Determine the [X, Y] coordinate at the center of the cell enclosing the given text.  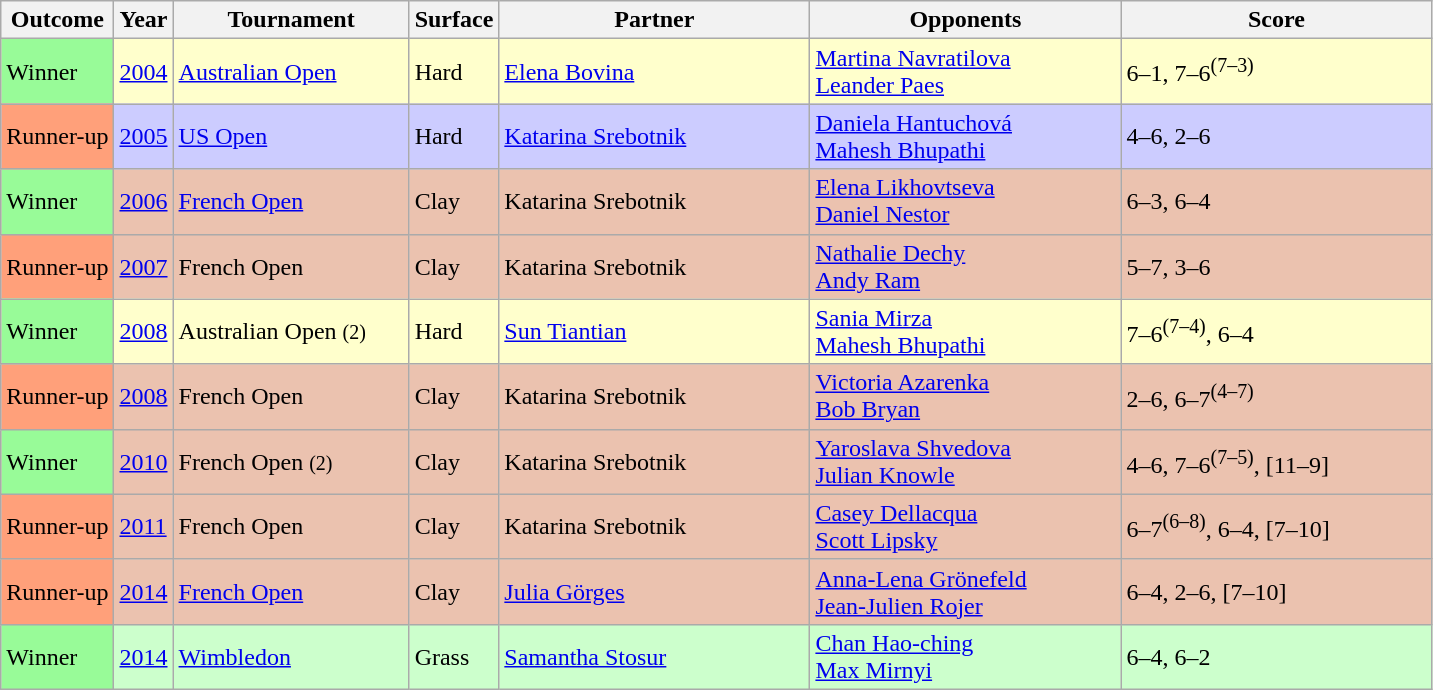
Surface [454, 20]
4–6, 7–6(7–5), [11–9] [1276, 462]
Australian Open (2) [291, 332]
Chan Hao-ching Max Mirnyi [966, 656]
Victoria Azarenka Bob Bryan [966, 396]
Elena Bovina [654, 72]
5–7, 3–6 [1276, 266]
Elena Likhovtseva Daniel Nestor [966, 202]
Daniela Hantuchová Mahesh Bhupathi [966, 136]
Year [144, 20]
6–3, 6–4 [1276, 202]
2004 [144, 72]
Samantha Stosur [654, 656]
2–6, 6–7(4–7) [1276, 396]
Opponents [966, 20]
Wimbledon [291, 656]
6–1, 7–6(7–3) [1276, 72]
Yaroslava Shvedova Julian Knowle [966, 462]
4–6, 2–6 [1276, 136]
Sania Mirza Mahesh Bhupathi [966, 332]
Casey Dellacqua Scott Lipsky [966, 526]
Outcome [58, 20]
Tournament [291, 20]
2011 [144, 526]
Nathalie Dechy Andy Ram [966, 266]
2010 [144, 462]
Partner [654, 20]
Martina Navratilova Leander Paes [966, 72]
6–4, 6–2 [1276, 656]
Australian Open [291, 72]
6–4, 2–6, [7–10] [1276, 592]
Anna-Lena Grönefeld Jean-Julien Rojer [966, 592]
2007 [144, 266]
US Open [291, 136]
Sun Tiantian [654, 332]
Score [1276, 20]
7–6(7–4), 6–4 [1276, 332]
French Open (2) [291, 462]
2006 [144, 202]
6–7(6–8), 6–4, [7–10] [1276, 526]
Julia Görges [654, 592]
2005 [144, 136]
Grass [454, 656]
